Determine the (x, y) coordinate at the center of the cell enclosing the given text.  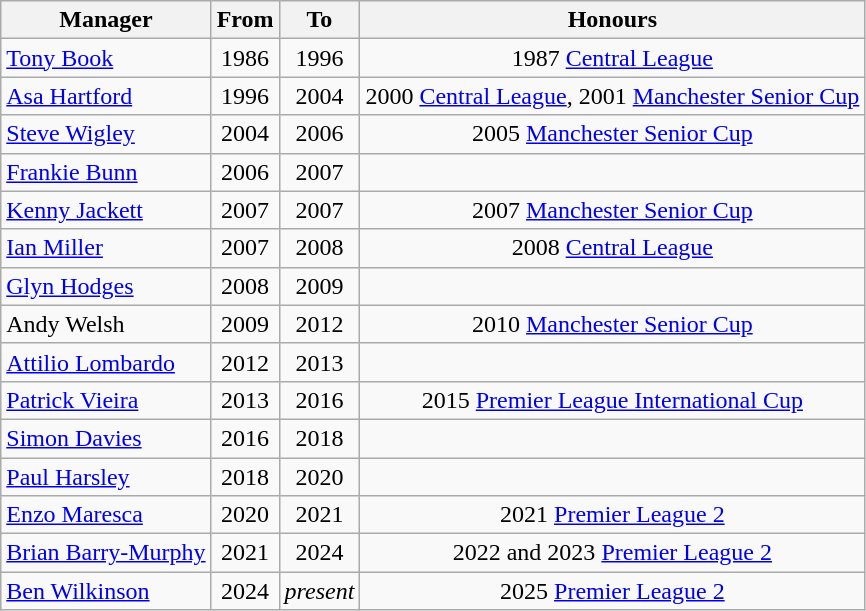
2021 Premier League 2 (612, 515)
Patrick Vieira (106, 400)
2007 Manchester Senior Cup (612, 210)
Simon Davies (106, 438)
Glyn Hodges (106, 286)
2022 and 2023 Premier League 2 (612, 553)
Honours (612, 20)
From (245, 20)
present (320, 591)
Ian Miller (106, 248)
1986 (245, 58)
Brian Barry-Murphy (106, 553)
Attilio Lombardo (106, 362)
2010 Manchester Senior Cup (612, 324)
2000 Central League, 2001 Manchester Senior Cup (612, 96)
Frankie Bunn (106, 172)
2025 Premier League 2 (612, 591)
Steve Wigley (106, 134)
Paul Harsley (106, 477)
Manager (106, 20)
Ben Wilkinson (106, 591)
Enzo Maresca (106, 515)
Kenny Jackett (106, 210)
To (320, 20)
Andy Welsh (106, 324)
2008 Central League (612, 248)
Tony Book (106, 58)
2015 Premier League International Cup (612, 400)
2005 Manchester Senior Cup (612, 134)
1987 Central League (612, 58)
Asa Hartford (106, 96)
